Return the [X, Y] coordinate for the center point of the cell that contains the specified text.  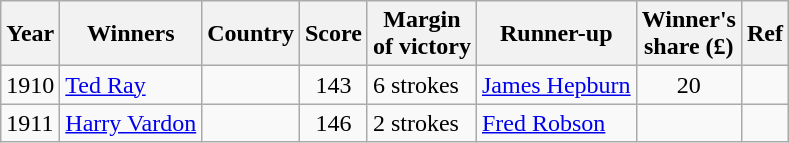
Winners [131, 34]
James Hepburn [556, 85]
Winner'sshare (£) [688, 34]
6 strokes [422, 85]
1910 [30, 85]
20 [688, 85]
1911 [30, 123]
Ref [764, 34]
Year [30, 34]
Runner-up [556, 34]
Country [251, 34]
Fred Robson [556, 123]
Harry Vardon [131, 123]
Marginof victory [422, 34]
Ted Ray [131, 85]
Score [333, 34]
146 [333, 123]
2 strokes [422, 123]
143 [333, 85]
